Capture the cell that displays the provided text and extract its (X, Y) central coordinate. 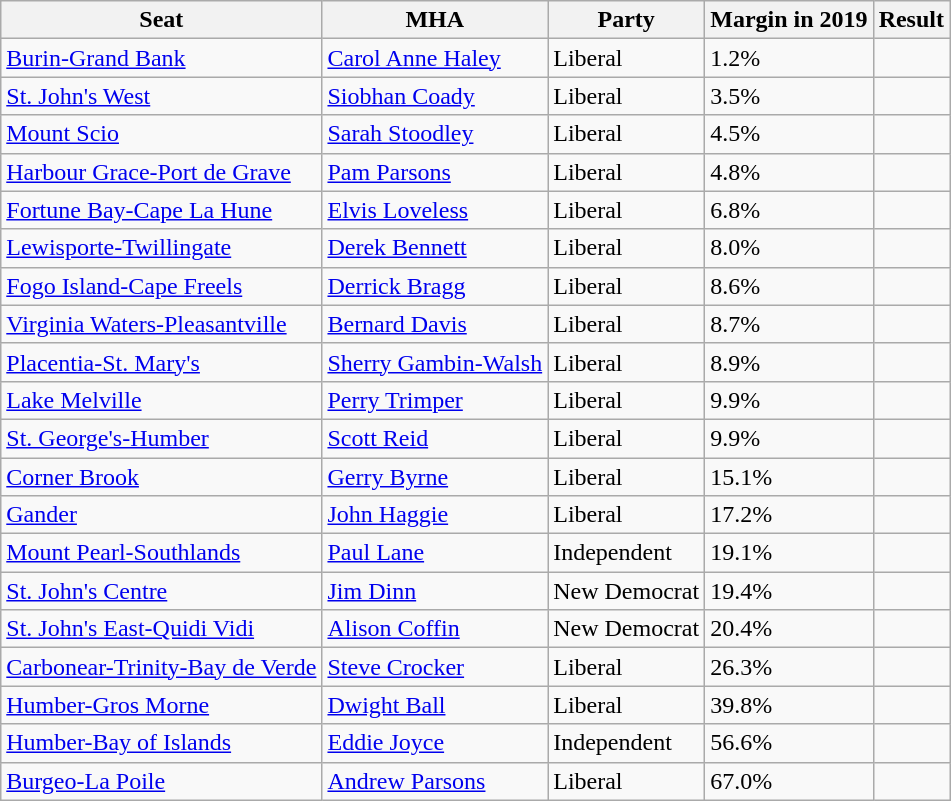
Burin-Grand Bank (162, 58)
19.4% (789, 591)
4.8% (789, 172)
Andrew Parsons (435, 781)
St. John's East-Quidi Vidi (162, 629)
67.0% (789, 781)
Siobhan Coady (435, 96)
Margin in 2019 (789, 20)
Result (911, 20)
8.0% (789, 248)
6.8% (789, 210)
Bernard Davis (435, 324)
Harbour Grace-Port de Grave (162, 172)
Mount Pearl-Southlands (162, 553)
19.1% (789, 553)
Perry Trimper (435, 400)
8.9% (789, 362)
Steve Crocker (435, 667)
Fogo Island-Cape Freels (162, 286)
Corner Brook (162, 477)
Gander (162, 515)
MHA (435, 20)
Elvis Loveless (435, 210)
Dwight Ball (435, 705)
15.1% (789, 477)
Fortune Bay-Cape La Hune (162, 210)
Party (626, 20)
Derek Bennett (435, 248)
Lewisporte-Twillingate (162, 248)
Alison Coffin (435, 629)
4.5% (789, 134)
Placentia-St. Mary's (162, 362)
17.2% (789, 515)
3.5% (789, 96)
Scott Reid (435, 438)
Derrick Bragg (435, 286)
Paul Lane (435, 553)
Sarah Stoodley (435, 134)
Eddie Joyce (435, 743)
39.8% (789, 705)
Sherry Gambin-Walsh (435, 362)
Burgeo-La Poile (162, 781)
Carbonear-Trinity-Bay de Verde (162, 667)
Mount Scio (162, 134)
20.4% (789, 629)
Jim Dinn (435, 591)
8.7% (789, 324)
St. John's West (162, 96)
St. John's Centre (162, 591)
Virginia Waters-Pleasantville (162, 324)
Seat (162, 20)
Lake Melville (162, 400)
8.6% (789, 286)
Carol Anne Haley (435, 58)
56.6% (789, 743)
26.3% (789, 667)
St. George's-Humber (162, 438)
1.2% (789, 58)
Gerry Byrne (435, 477)
Humber-Gros Morne (162, 705)
Pam Parsons (435, 172)
Humber-Bay of Islands (162, 743)
John Haggie (435, 515)
